Locate the cell with the specified text and output its (x, y) center coordinate. 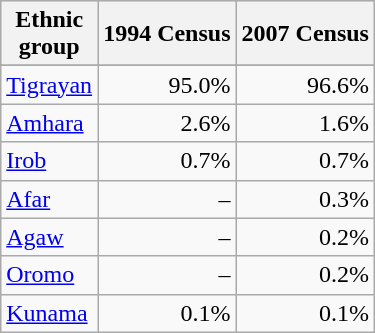
Kunama (50, 313)
Tigrayan (50, 85)
95.0% (167, 85)
2007 Census (305, 34)
Agaw (50, 237)
1.6% (305, 123)
2.6% (167, 123)
96.6% (305, 85)
1994 Census (167, 34)
Oromo (50, 275)
Ethnicgroup (50, 34)
Amhara (50, 123)
Afar (50, 199)
0.3% (305, 199)
Irob (50, 161)
